Pinpoint the cell where the given text exists, returning its [x, y] midpoint coordinate. 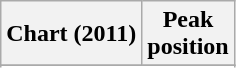
Chart (2011) [72, 34]
Peakposition [188, 34]
